From the cell containing the given text, extract its center point as (X, Y) coordinate. 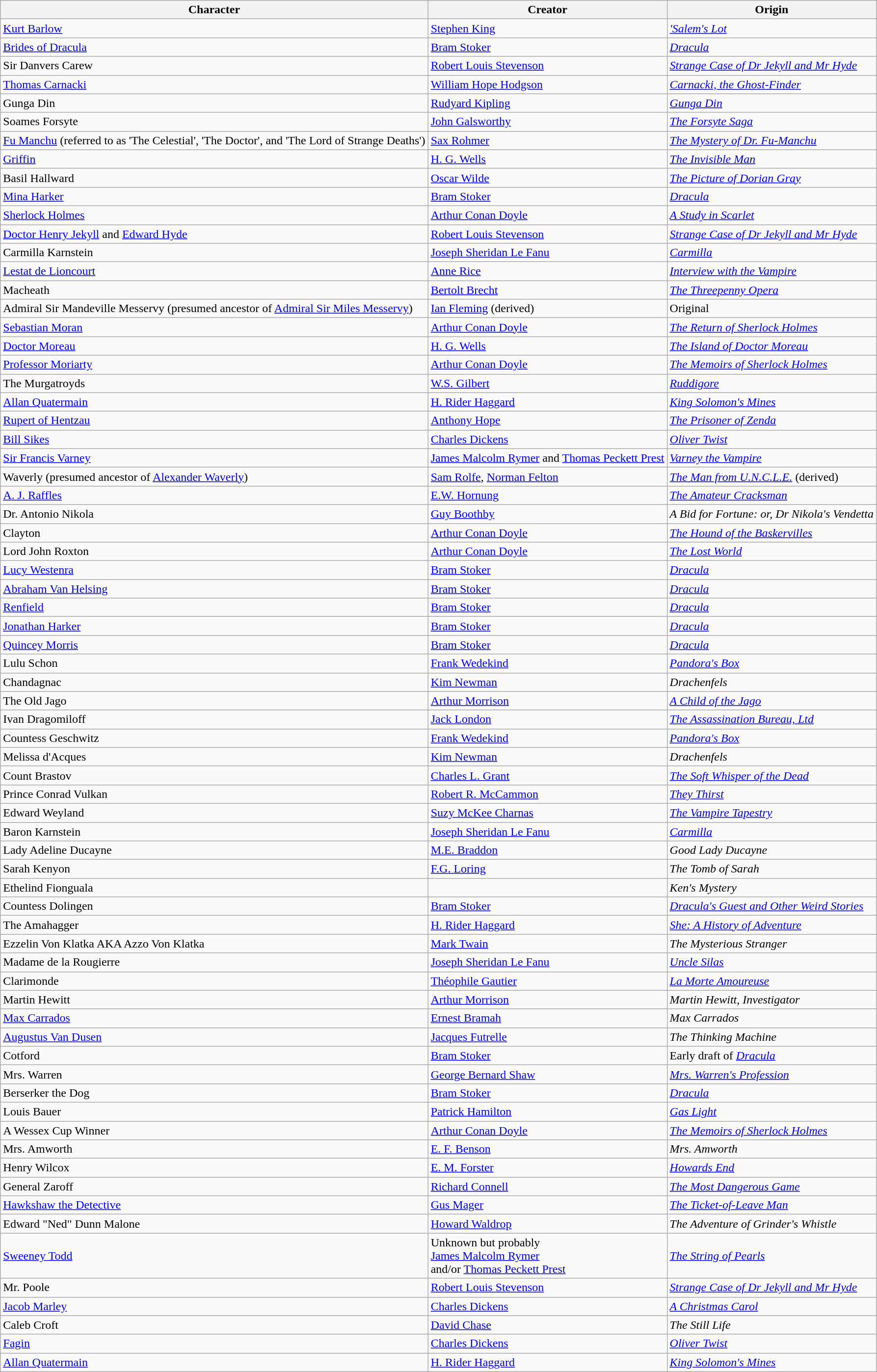
Oscar Wilde (548, 178)
Martin Hewitt, Investigator (771, 1000)
Mrs. Warren's Profession (771, 1074)
Cotford (214, 1055)
Interview with the Vampire (771, 271)
Sir Francis Varney (214, 458)
Prince Conrad Vulkan (214, 794)
Jacob Marley (214, 1306)
The Amahagger (214, 925)
La Morte Amoureuse (771, 981)
Théophile Gautier (548, 981)
Augustus Van Dusen (214, 1037)
Sebastian Moran (214, 327)
The Lost World (771, 552)
Sam Rolfe, Norman Felton (548, 476)
Abraham Van Helsing (214, 589)
The Still Life (771, 1325)
William Hope Hodgson (548, 84)
Admiral Sir Mandeville Messervy (presumed ancestor of Admiral Sir Miles Messervy) (214, 309)
The Picture of Dorian Gray (771, 178)
Sweeney Todd (214, 1256)
Bertolt Brecht (548, 290)
Martin Hewitt (214, 1000)
Lulu Schon (214, 663)
Ernest Bramah (548, 1018)
Original (771, 309)
A Christmas Carol (771, 1306)
Brides of Dracula (214, 47)
General Zaroff (214, 1187)
The Assassination Bureau, Ltd (771, 719)
Lord John Roxton (214, 552)
Dr. Antonio Nikola (214, 514)
The Adventure of Grinder's Whistle (771, 1224)
Edward "Ned" Dunn Malone (214, 1224)
Suzy McKee Charnas (548, 813)
Creator (548, 10)
John Galsworthy (548, 122)
Count Brastov (214, 775)
Ezzelin Von Klatka AKA Azzo Von Klatka (214, 944)
Kurt Barlow (214, 28)
Renfield (214, 607)
Henry Wilcox (214, 1168)
Good Lady Ducayne (771, 850)
Origin (771, 10)
Madame de la Rougierre (214, 962)
W.S. Gilbert (548, 383)
She: A History of Adventure (771, 925)
The Hound of the Baskervilles (771, 532)
Guy Boothby (548, 514)
Waverly (presumed ancestor of Alexander Waverly) (214, 476)
Doctor Moreau (214, 346)
Doctor Henry Jekyll and Edward Hyde (214, 234)
Dracula's Guest and Other Weird Stories (771, 906)
E. F. Benson (548, 1149)
Gus Mager (548, 1205)
Sir Danvers Carew (214, 66)
The Tomb of Sarah (771, 869)
The String of Pearls (771, 1256)
Stephen King (548, 28)
Berserker the Dog (214, 1093)
Anne Rice (548, 271)
The Old Jago (214, 701)
Anthony Hope (548, 421)
Professor Moriarty (214, 365)
Jacques Futrelle (548, 1037)
Ken's Mystery (771, 888)
Countess Dolingen (214, 906)
Ivan Dragomiloff (214, 719)
F.G. Loring (548, 869)
Jack London (548, 719)
Rupert of Hentzau (214, 421)
Mark Twain (548, 944)
A Study in Scarlet (771, 215)
'Salem's Lot (771, 28)
Robert R. McCammon (548, 794)
Sarah Kenyon (214, 869)
Sax Rohmer (548, 140)
Jonathan Harker (214, 626)
A Child of the Jago (771, 701)
Gas Light (771, 1111)
Lady Adeline Ducayne (214, 850)
Richard Connell (548, 1187)
The Threepenny Opera (771, 290)
Character (214, 10)
E. M. Forster (548, 1168)
Fu Manchu (referred to as 'The Celestial', 'The Doctor', and 'The Lord of Strange Deaths') (214, 140)
M.E. Braddon (548, 850)
Caleb Croft (214, 1325)
The Mystery of Dr. Fu-Manchu (771, 140)
Countess Geschwitz (214, 738)
Carmilla Karnstein (214, 253)
Patrick Hamilton (548, 1111)
A. J. Raffles (214, 495)
They Thirst (771, 794)
Lestat de Lioncourt (214, 271)
Soames Forsyte (214, 122)
A Bid for Fortune: or, Dr Nikola's Vendetta (771, 514)
Charles L. Grant (548, 775)
Howard Waldrop (548, 1224)
Clayton (214, 532)
The Thinking Machine (771, 1037)
Melissa d'Acques (214, 757)
The Soft Whisper of the Dead (771, 775)
The Return of Sherlock Holmes (771, 327)
The Murgatroyds (214, 383)
The Vampire Tapestry (771, 813)
Sherlock Holmes (214, 215)
Uncle Silas (771, 962)
The Mysterious Stranger (771, 944)
Rudyard Kipling (548, 103)
David Chase (548, 1325)
Bill Sikes (214, 439)
Clarimonde (214, 981)
Griffin (214, 159)
Howards End (771, 1168)
Early draft of Dracula (771, 1055)
The Island of Doctor Moreau (771, 346)
The Ticket-of-Leave Man (771, 1205)
Unknown but probably James Malcolm Rymerand/or Thomas Peckett Prest (548, 1256)
Lucy Westenra (214, 570)
Basil Hallward (214, 178)
Thomas Carnacki (214, 84)
Carnacki, the Ghost-Finder (771, 84)
Hawkshaw the Detective (214, 1205)
E.W. Hornung (548, 495)
The Man from U.N.C.L.E. (derived) (771, 476)
Mina Harker (214, 196)
The Amateur Cracksman (771, 495)
Mr. Poole (214, 1288)
The Most Dangerous Game (771, 1187)
Louis Bauer (214, 1111)
Varney the Vampire (771, 458)
Edward Weyland (214, 813)
James Malcolm Rymer and Thomas Peckett Prest (548, 458)
Ruddigore (771, 383)
Macheath (214, 290)
Baron Karnstein (214, 832)
The Invisible Man (771, 159)
The Prisoner of Zenda (771, 421)
The Forsyte Saga (771, 122)
A Wessex Cup Winner (214, 1130)
George Bernard Shaw (548, 1074)
Chandagnac (214, 682)
Ethelind Fionguala (214, 888)
Fagin (214, 1344)
Ian Fleming (derived) (548, 309)
Mrs. Warren (214, 1074)
Quincey Morris (214, 645)
